From the cell containing the given text, extract its center point as (X, Y) coordinate. 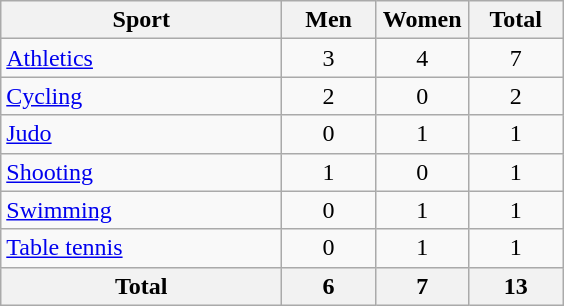
4 (422, 58)
Athletics (142, 58)
Cycling (142, 96)
13 (516, 286)
Men (329, 20)
Judo (142, 134)
Sport (142, 20)
Table tennis (142, 248)
Shooting (142, 172)
3 (329, 58)
Women (422, 20)
Swimming (142, 210)
6 (329, 286)
